Return [x, y] of the center of cell containing provided text 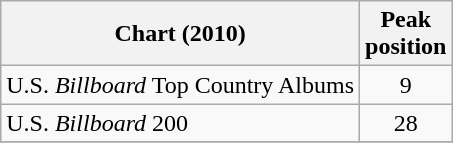
Peakposition [406, 34]
U.S. Billboard 200 [180, 123]
9 [406, 85]
28 [406, 123]
Chart (2010) [180, 34]
U.S. Billboard Top Country Albums [180, 85]
